Pinpoint the cell where the given text exists, returning its (x, y) midpoint coordinate. 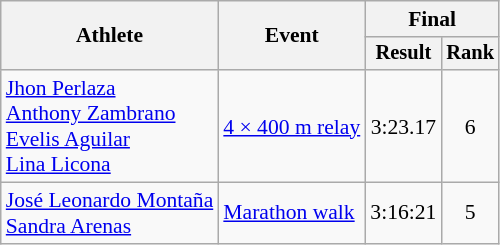
José Leonardo MontañaSandra Arenas (110, 214)
Event (292, 36)
6 (470, 126)
Jhon PerlazaAnthony ZambranoEvelis AguilarLina Licona (110, 126)
3:23.17 (403, 126)
Marathon walk (292, 214)
Final (432, 19)
5 (470, 214)
3:16:21 (403, 214)
4 × 400 m relay (292, 126)
Athlete (110, 36)
Result (403, 54)
Rank (470, 54)
